Extract the (x, y) coordinate from the center of the cell holding the provided text.  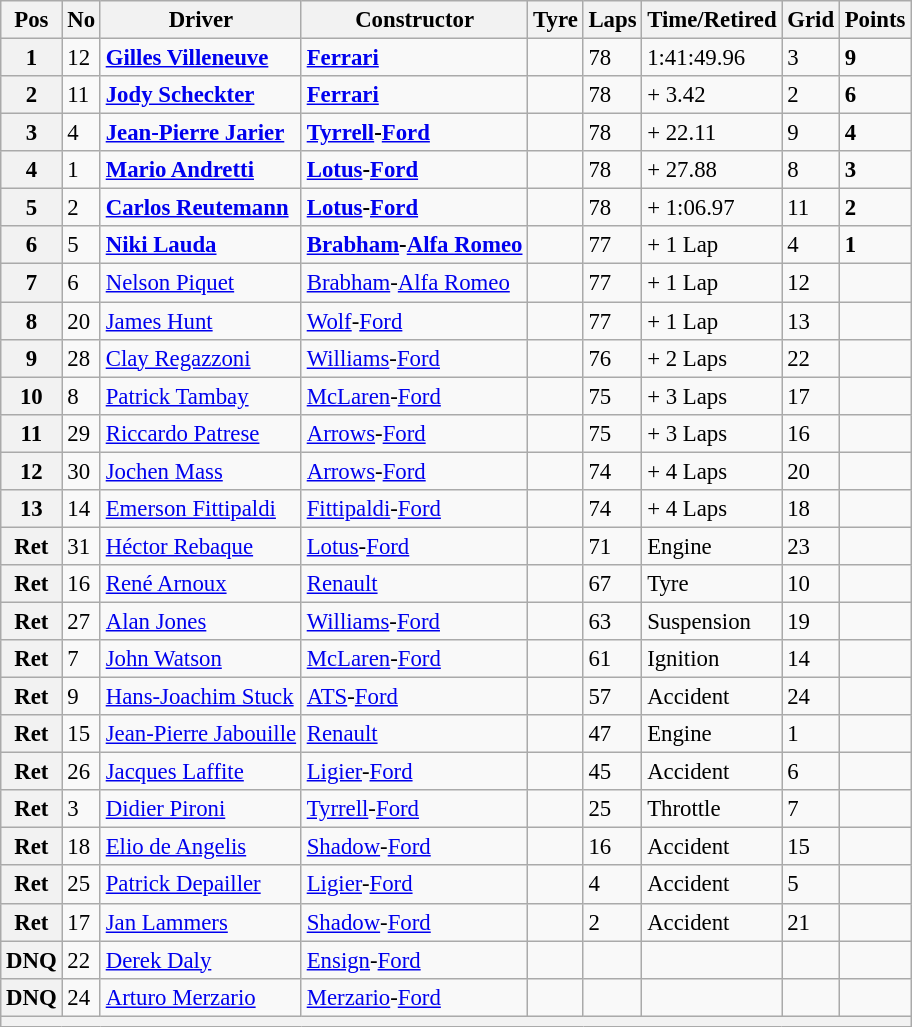
28 (81, 358)
23 (810, 546)
Gilles Villeneuve (200, 58)
47 (612, 734)
19 (810, 621)
Driver (200, 20)
63 (612, 621)
No (81, 20)
30 (81, 471)
Héctor Rebaque (200, 546)
Riccardo Patrese (200, 433)
Jan Lammers (200, 922)
Jean-Pierre Jabouille (200, 734)
Merzario-Ford (414, 997)
Elio de Angelis (200, 847)
Constructor (414, 20)
Patrick Tambay (200, 396)
+ 3.42 (712, 95)
ATS-Ford (414, 697)
Jochen Mass (200, 471)
Derek Daly (200, 960)
Arturo Merzario (200, 997)
27 (81, 621)
Carlos Reutemann (200, 208)
Didier Pironi (200, 809)
21 (810, 922)
Suspension (712, 621)
Throttle (712, 809)
Fittipaldi-Ford (414, 509)
Mario Andretti (200, 170)
61 (612, 659)
Grid (810, 20)
Ensign-Ford (414, 960)
Points (874, 20)
John Watson (200, 659)
71 (612, 546)
+ 2 Laps (712, 358)
57 (612, 697)
1:41:49.96 (712, 58)
Patrick Depailler (200, 885)
Emerson Fittipaldi (200, 509)
Clay Regazzoni (200, 358)
Pos (32, 20)
Jean-Pierre Jarier (200, 133)
Nelson Piquet (200, 283)
Time/Retired (712, 20)
76 (612, 358)
Alan Jones (200, 621)
Niki Lauda (200, 245)
James Hunt (200, 321)
31 (81, 546)
+ 22.11 (712, 133)
+ 27.88 (712, 170)
Jody Scheckter (200, 95)
+ 1:06.97 (712, 208)
Hans-Joachim Stuck (200, 697)
Wolf-Ford (414, 321)
Jacques Laffite (200, 772)
Laps (612, 20)
Ignition (712, 659)
67 (612, 584)
29 (81, 433)
45 (612, 772)
René Arnoux (200, 584)
26 (81, 772)
